From the cell containing the given text, extract its center point as [x, y] coordinate. 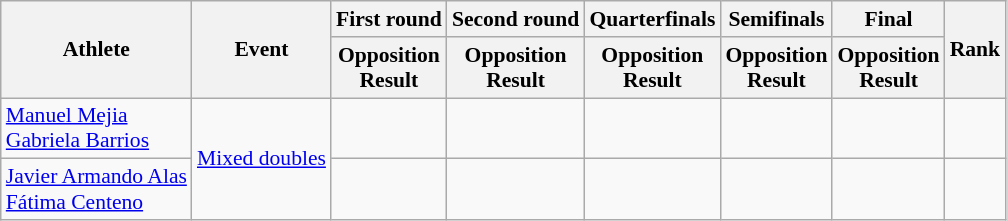
Javier Armando AlasFátima Centeno [96, 190]
Quarterfinals [652, 19]
Manuel MejiaGabriela Barrios [96, 128]
Athlete [96, 50]
Semifinals [776, 19]
Mixed doubles [262, 159]
Event [262, 50]
Rank [976, 50]
Second round [516, 19]
First round [389, 19]
Final [888, 19]
